Determine the (x, y) coordinate at the center of the cell enclosing the given text.  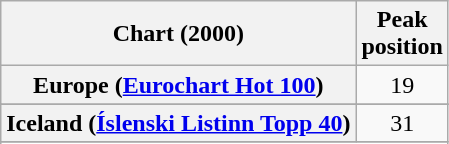
Europe (Eurochart Hot 100) (178, 85)
19 (402, 85)
Chart (2000) (178, 34)
Peakposition (402, 34)
Iceland (Íslenski Listinn Topp 40) (178, 123)
31 (402, 123)
